Output the [x, y] coordinate of the center of the cell containing the given text.  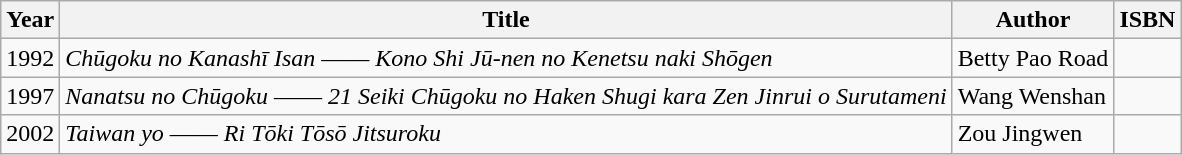
1992 [30, 58]
Taiwan yo ―― Ri Tōki Tōsō Jitsuroku [506, 134]
Year [30, 20]
Author [1033, 20]
Betty Pao Road [1033, 58]
1997 [30, 96]
Wang Wenshan [1033, 96]
2002 [30, 134]
Chūgoku no Kanashī Isan ―― Kono Shi Jū-nen no Kenetsu naki Shōgen [506, 58]
ISBN [1148, 20]
Nanatsu no Chūgoku ―― 21 Seiki Chūgoku no Haken Shugi kara Zen Jinrui o Surutameni [506, 96]
Title [506, 20]
Zou Jingwen [1033, 134]
